Detect which cell encompasses the target text, then output its [X, Y] center coordinate. 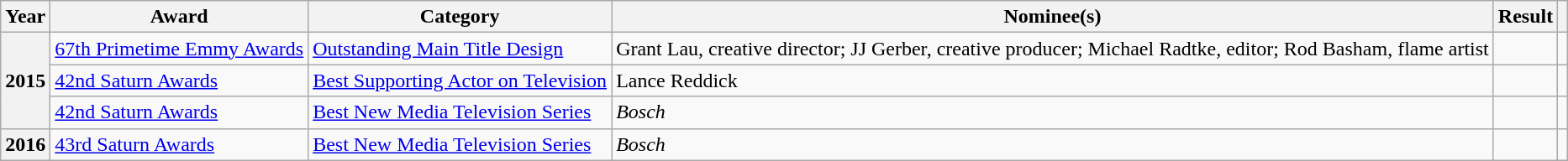
2016 [25, 144]
43rd Saturn Awards [180, 144]
2015 [25, 80]
Award [180, 17]
Grant Lau, creative director; JJ Gerber, creative producer; Michael Radtke, editor; Rod Basham, flame artist [1053, 49]
Outstanding Main Title Design [460, 49]
Nominee(s) [1053, 17]
Result [1525, 17]
Year [25, 17]
67th Primetime Emmy Awards [180, 49]
Category [460, 17]
Lance Reddick [1053, 80]
Best Supporting Actor on Television [460, 80]
